Return [x, y] of the center of cell containing provided text 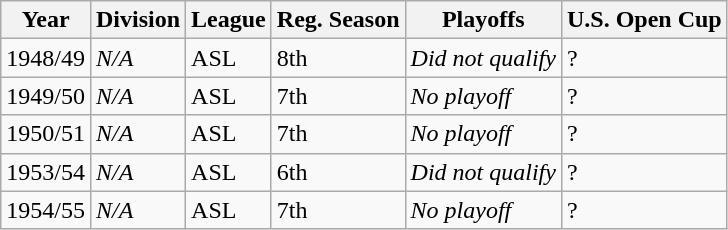
1954/55 [46, 210]
6th [338, 172]
Division [138, 20]
U.S. Open Cup [644, 20]
Year [46, 20]
1950/51 [46, 134]
1948/49 [46, 58]
1949/50 [46, 96]
Playoffs [483, 20]
Reg. Season [338, 20]
8th [338, 58]
League [229, 20]
1953/54 [46, 172]
